Return the [x, y] coordinate for the center point of the cell that contains the specified text.  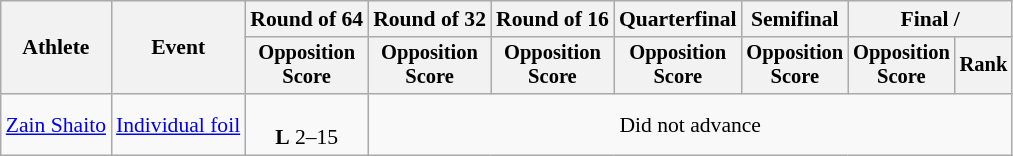
Event [178, 48]
Individual foil [178, 124]
Rank [984, 66]
Athlete [56, 48]
L 2–15 [306, 124]
Did not advance [690, 124]
Round of 16 [552, 19]
Final / [930, 19]
Round of 64 [306, 19]
Quarterfinal [678, 19]
Zain Shaito [56, 124]
Semifinal [796, 19]
Round of 32 [430, 19]
